Scan for the cell matching the given text and deliver its (X, Y) coordinate at center. 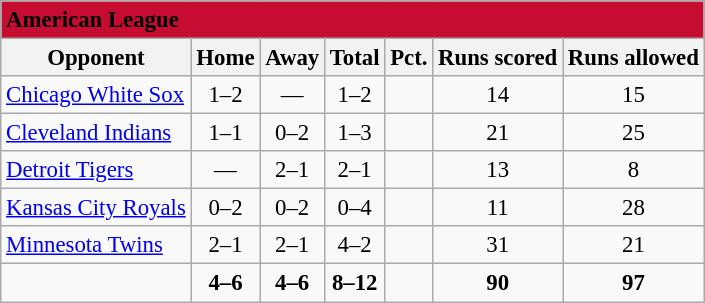
8 (634, 170)
Runs scored (498, 58)
4–2 (354, 245)
8–12 (354, 283)
Home (226, 58)
11 (498, 208)
14 (498, 95)
Detroit Tigers (96, 170)
Kansas City Royals (96, 208)
Opponent (96, 58)
1–3 (354, 133)
28 (634, 208)
31 (498, 245)
97 (634, 283)
15 (634, 95)
American League (352, 20)
Away (292, 58)
Minnesota Twins (96, 245)
Cleveland Indians (96, 133)
Pct. (409, 58)
0–4 (354, 208)
Chicago White Sox (96, 95)
Runs allowed (634, 58)
Total (354, 58)
13 (498, 170)
25 (634, 133)
90 (498, 283)
1–1 (226, 133)
